Pinpoint the cell where the given text exists, returning its (X, Y) midpoint coordinate. 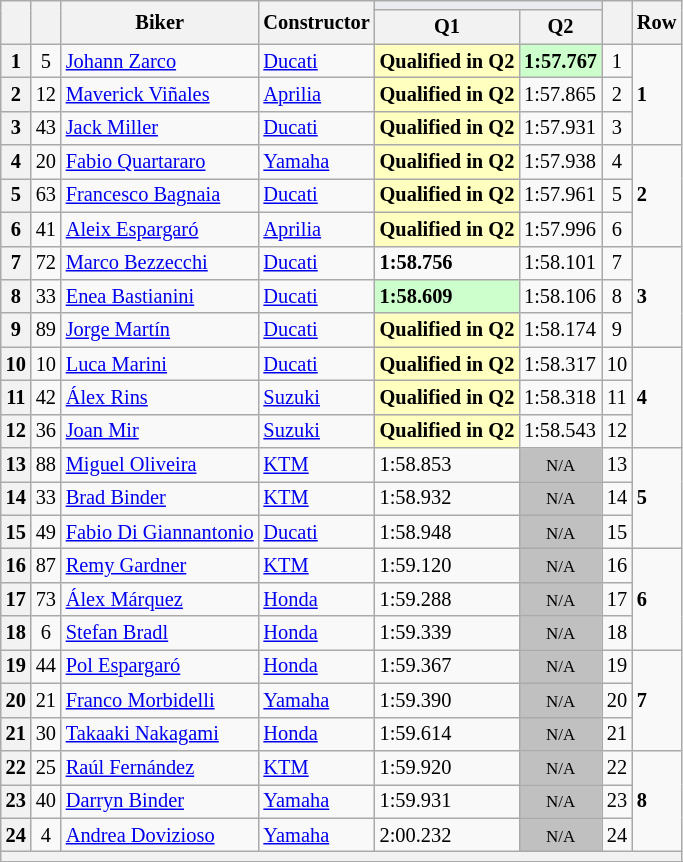
Fabio Di Giannantonio (160, 532)
1:59.339 (447, 633)
1:59.931 (447, 801)
1:59.614 (447, 734)
Darryn Binder (160, 801)
Álex Rins (160, 397)
1:57.961 (560, 195)
1:57.938 (560, 162)
Miguel Oliveira (160, 465)
30 (46, 734)
25 (46, 767)
1:59.288 (447, 599)
Jack Miller (160, 128)
Álex Márquez (160, 599)
Remy Gardner (160, 565)
73 (46, 599)
44 (46, 666)
89 (46, 330)
Luca Marini (160, 364)
Q1 (447, 27)
43 (46, 128)
Pol Espargaró (160, 666)
1:58.317 (560, 364)
Takaaki Nakagami (160, 734)
Aleix Espargaró (160, 229)
1:58.932 (447, 498)
1:57.996 (560, 229)
Enea Bastianini (160, 296)
1:58.948 (447, 532)
Maverick Viñales (160, 94)
1:57.865 (560, 94)
Constructor (317, 22)
Raúl Fernández (160, 767)
Stefan Bradl (160, 633)
41 (46, 229)
1:59.120 (447, 565)
72 (46, 263)
49 (46, 532)
2:00.232 (447, 835)
1:59.367 (447, 666)
1:58.853 (447, 465)
Johann Zarco (160, 61)
1:59.920 (447, 767)
Joan Mir (160, 431)
40 (46, 801)
87 (46, 565)
1:57.931 (560, 128)
88 (46, 465)
42 (46, 397)
Brad Binder (160, 498)
Franco Morbidelli (160, 700)
Marco Bezzecchi (160, 263)
Andrea Dovizioso (160, 835)
1:59.390 (447, 700)
1:58.756 (447, 263)
1:58.101 (560, 263)
Jorge Martín (160, 330)
1:58.318 (560, 397)
Fabio Quartararo (160, 162)
1:58.609 (447, 296)
1:57.767 (560, 61)
1:58.106 (560, 296)
1:58.543 (560, 431)
Francesco Bagnaia (160, 195)
36 (46, 431)
Biker (160, 22)
Row (656, 22)
Q2 (560, 27)
63 (46, 195)
1:58.174 (560, 330)
